Locate the cell with the specified text and output its (X, Y) center coordinate. 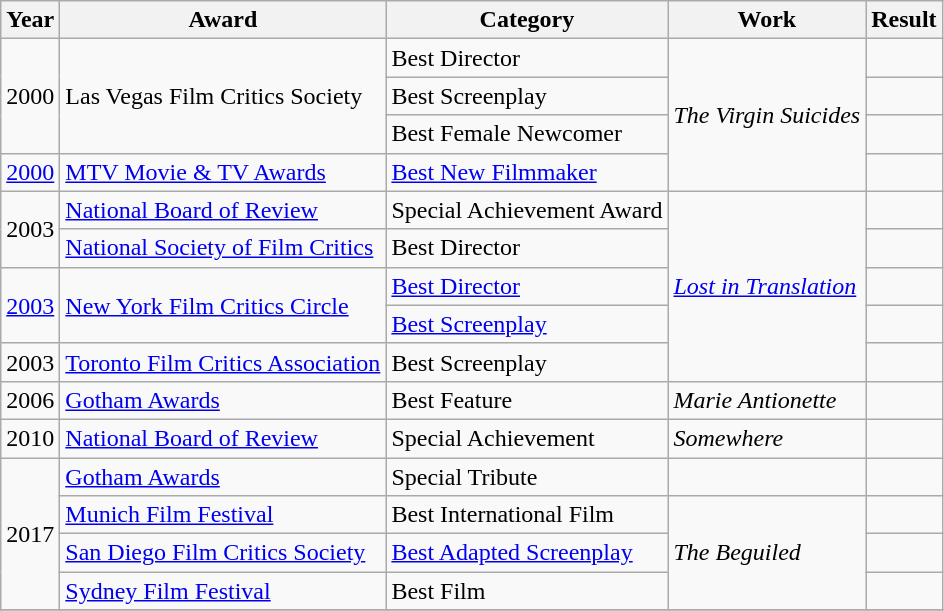
Best Film (527, 591)
Year (30, 20)
2010 (30, 438)
New York Film Critics Circle (223, 305)
Best Feature (527, 400)
San Diego Film Critics Society (223, 553)
Special Tribute (527, 477)
The Beguiled (767, 553)
Toronto Film Critics Association (223, 362)
The Virgin Suicides (767, 115)
Munich Film Festival (223, 515)
Special Achievement Award (527, 210)
2017 (30, 534)
Las Vegas Film Critics Society (223, 96)
Result (904, 20)
Best New Filmmaker (527, 172)
Best International Film (527, 515)
2006 (30, 400)
Special Achievement (527, 438)
Marie Antionette (767, 400)
Best Female Newcomer (527, 134)
Best Adapted Screenplay (527, 553)
Award (223, 20)
Somewhere (767, 438)
Work (767, 20)
National Society of Film Critics (223, 248)
Sydney Film Festival (223, 591)
MTV Movie & TV Awards (223, 172)
Category (527, 20)
Lost in Translation (767, 286)
